For the text-containing cell, return its midpoint in [X, Y] coordinate format. 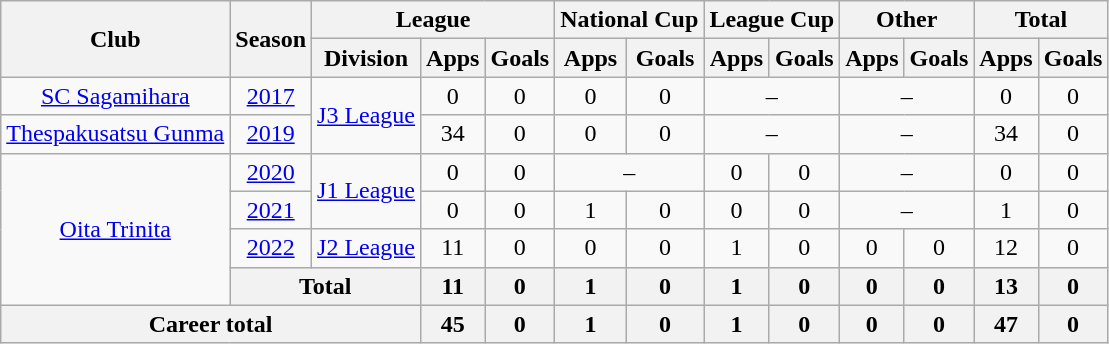
SC Sagamihara [116, 96]
2017 [271, 96]
Oita Trinita [116, 229]
Season [271, 39]
13 [1006, 286]
Career total [211, 324]
National Cup [630, 20]
2022 [271, 248]
47 [1006, 324]
Division [366, 58]
Thespakusatsu Gunma [116, 134]
Other [907, 20]
J2 League [366, 248]
12 [1006, 248]
League Cup [772, 20]
J3 League [366, 115]
League [434, 20]
J1 League [366, 191]
45 [453, 324]
Club [116, 39]
2020 [271, 172]
2019 [271, 134]
2021 [271, 210]
